Capture the cell that displays the provided text and extract its (X, Y) central coordinate. 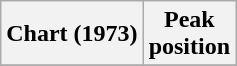
Chart (1973) (72, 34)
Peakposition (189, 34)
